Return the [x, y] coordinate for the center point of the cell that contains the specified text.  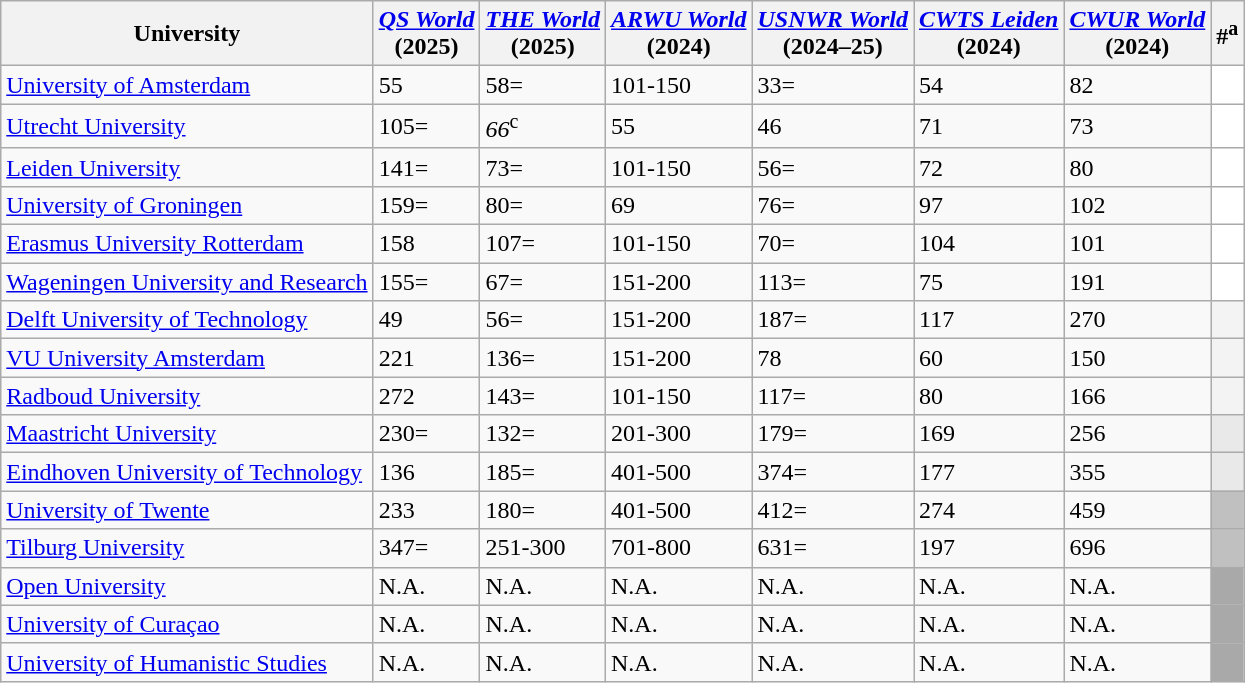
54 [989, 85]
Leiden University [187, 167]
University of Twente [187, 510]
132= [543, 434]
185= [543, 472]
60 [989, 358]
USNWR World(2024–25) [833, 34]
58= [543, 85]
Delft University of Technology [187, 320]
459 [1138, 510]
177 [989, 472]
97 [989, 205]
73= [543, 167]
QS World(2025) [426, 34]
71 [989, 126]
374= [833, 472]
150 [1138, 358]
THE World(2025) [543, 34]
233 [426, 510]
274 [989, 510]
158 [426, 244]
Utrecht University [187, 126]
159= [426, 205]
412= [833, 510]
73 [1138, 126]
70= [833, 244]
102 [1138, 205]
355 [1138, 472]
105= [426, 126]
82 [1138, 85]
University of Amsterdam [187, 85]
Maastricht University [187, 434]
46 [833, 126]
72 [989, 167]
180= [543, 510]
107= [543, 244]
197 [989, 548]
143= [543, 396]
270 [1138, 320]
179= [833, 434]
256 [1138, 434]
78 [833, 358]
101 [1138, 244]
University of Curaçao [187, 624]
169 [989, 434]
696 [1138, 548]
Open University [187, 586]
136 [426, 472]
CWTS Leiden(2024) [989, 34]
Tilburg University [187, 548]
CWUR World(2024) [1138, 34]
75 [989, 282]
ARWU World(2024) [679, 34]
University of Groningen [187, 205]
69 [679, 205]
191 [1138, 282]
141= [426, 167]
76= [833, 205]
66c [543, 126]
136= [543, 358]
113= [833, 282]
347= [426, 548]
80= [543, 205]
#a [1228, 34]
Radboud University [187, 396]
155= [426, 282]
117= [833, 396]
201-300 [679, 434]
631= [833, 548]
272 [426, 396]
166 [1138, 396]
33= [833, 85]
University of Humanistic Studies [187, 662]
VU University Amsterdam [187, 358]
117 [989, 320]
251-300 [543, 548]
University [187, 34]
701-800 [679, 548]
104 [989, 244]
67= [543, 282]
Wageningen University and Research [187, 282]
187= [833, 320]
49 [426, 320]
Erasmus University Rotterdam [187, 244]
Eindhoven University of Technology [187, 472]
221 [426, 358]
230= [426, 434]
